For the text-containing cell, return its midpoint in [X, Y] coordinate format. 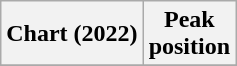
Peakposition [189, 34]
Chart (2022) [72, 34]
